Identify which cell holds the provided text, then report its (x, y) central coordinate. 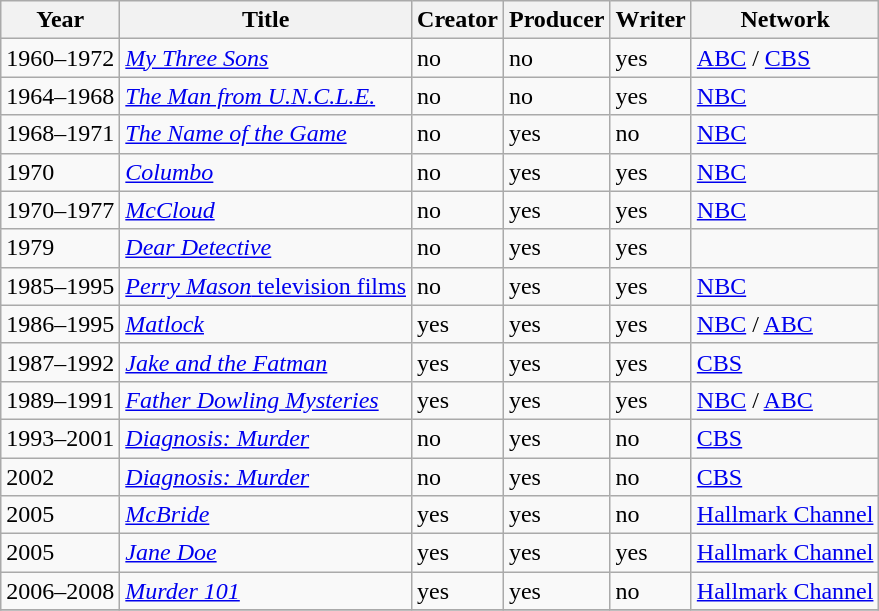
McBride (266, 515)
2006–2008 (60, 591)
Murder 101 (266, 591)
My Three Sons (266, 58)
1960–1972 (60, 58)
1989–1991 (60, 400)
ABC / CBS (785, 58)
1986–1995 (60, 324)
Creator (458, 20)
Father Dowling Mysteries (266, 400)
The Name of the Game (266, 134)
Writer (650, 20)
Title (266, 20)
1970–1977 (60, 210)
1964–1968 (60, 96)
Year (60, 20)
Jake and the Fatman (266, 362)
The Man from U.N.C.L.E. (266, 96)
Network (785, 20)
1970 (60, 172)
Producer (556, 20)
Perry Mason television films (266, 286)
McCloud (266, 210)
Jane Doe (266, 553)
2002 (60, 477)
1979 (60, 248)
Matlock (266, 324)
Dear Detective (266, 248)
1993–2001 (60, 438)
1987–1992 (60, 362)
Columbo (266, 172)
1968–1971 (60, 134)
1985–1995 (60, 286)
